Determine the [x, y] coordinate at the center of the cell enclosing the given text.  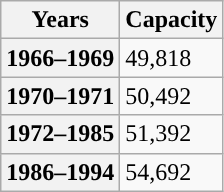
50,492 [172, 96]
51,392 [172, 134]
1966–1969 [60, 58]
1970–1971 [60, 96]
Years [60, 20]
1986–1994 [60, 172]
49,818 [172, 58]
Capacity [172, 20]
54,692 [172, 172]
1972–1985 [60, 134]
